Extract the [x, y] coordinate from the center of the cell holding the provided text.  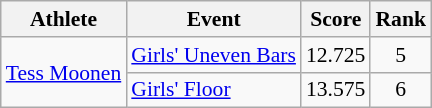
Athlete [64, 19]
Event [214, 19]
Girls' Floor [214, 90]
Rank [400, 19]
Score [336, 19]
13.575 [336, 90]
Tess Moonen [64, 72]
Girls' Uneven Bars [214, 55]
5 [400, 55]
6 [400, 90]
12.725 [336, 55]
